Extract the (x, y) coordinate from the center of the cell holding the provided text.  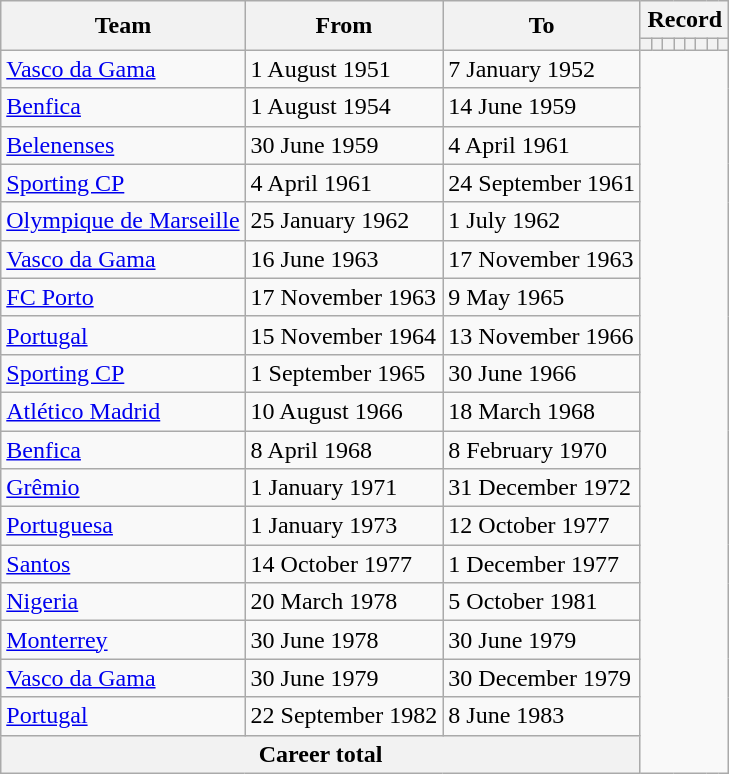
12 October 1977 (542, 526)
30 June 1966 (542, 373)
Career total (321, 754)
8 June 1983 (542, 716)
24 September 1961 (542, 183)
22 September 1982 (344, 716)
7 January 1952 (542, 69)
1 December 1977 (542, 564)
Team (123, 26)
30 December 1979 (542, 678)
1 August 1951 (344, 69)
From (344, 26)
31 December 1972 (542, 488)
10 August 1966 (344, 411)
30 June 1959 (344, 145)
Record (684, 20)
To (542, 26)
5 October 1981 (542, 602)
16 June 1963 (344, 259)
8 February 1970 (542, 449)
13 November 1966 (542, 335)
Olympique de Marseille (123, 221)
Monterrey (123, 640)
1 July 1962 (542, 221)
20 March 1978 (344, 602)
14 October 1977 (344, 564)
Portuguesa (123, 526)
25 January 1962 (344, 221)
Atlético Madrid (123, 411)
1 August 1954 (344, 107)
Belenenses (123, 145)
Grêmio (123, 488)
30 June 1978 (344, 640)
18 March 1968 (542, 411)
1 September 1965 (344, 373)
9 May 1965 (542, 297)
1 January 1971 (344, 488)
Santos (123, 564)
8 April 1968 (344, 449)
Nigeria (123, 602)
1 January 1973 (344, 526)
14 June 1959 (542, 107)
15 November 1964 (344, 335)
FC Porto (123, 297)
